Extract the [x, y] coordinate from the center of the cell holding the provided text.  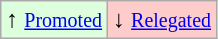
↑ Promoted [54, 20]
↓ Relegated [162, 20]
